Search for the cell housing the specified text and yield its [X, Y] center coordinate. 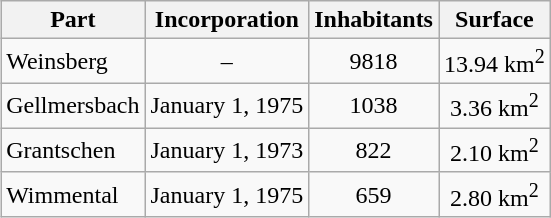
2.10 km2 [494, 150]
Inhabitants [374, 20]
3.36 km2 [494, 106]
822 [374, 150]
13.94 km2 [494, 62]
2.80 km2 [494, 194]
Wimmental [73, 194]
659 [374, 194]
January 1, 1973 [227, 150]
Incorporation [227, 20]
Part [73, 20]
1038 [374, 106]
– [227, 62]
Surface [494, 20]
Gellmersbach [73, 106]
Grantschen [73, 150]
9818 [374, 62]
Weinsberg [73, 62]
